Identify which cell holds the provided text, then report its (X, Y) central coordinate. 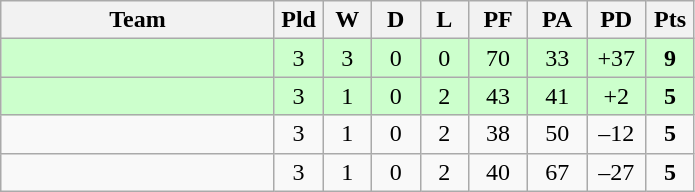
Team (138, 20)
Pts (670, 20)
PF (498, 20)
70 (498, 58)
D (396, 20)
–12 (616, 134)
38 (498, 134)
50 (558, 134)
W (348, 20)
–27 (616, 172)
67 (558, 172)
43 (498, 96)
+2 (616, 96)
+37 (616, 58)
9 (670, 58)
41 (558, 96)
PA (558, 20)
PD (616, 20)
40 (498, 172)
L (444, 20)
33 (558, 58)
Pld (298, 20)
